Determine the [X, Y] coordinate at the center of the cell enclosing the given text.  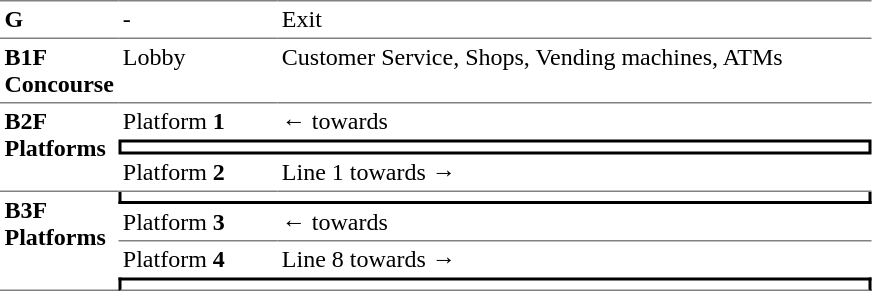
B1FConcourse [59, 71]
Line 8 towards → [574, 259]
Customer Service, Shops, Vending machines, ATMs [574, 71]
- [198, 19]
Lobby [198, 71]
Platform 2 [198, 173]
Platform 4 [198, 259]
B3FPlatforms [59, 242]
G [59, 19]
Platform 1 [198, 122]
B2FPlatforms [59, 148]
Exit [574, 19]
Line 1 towards → [574, 173]
Platform 3 [198, 222]
